Return (X, Y) of the center of cell containing provided text 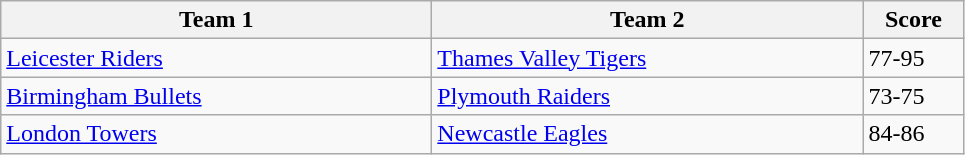
Thames Valley Tigers (648, 58)
Plymouth Raiders (648, 96)
Newcastle Eagles (648, 134)
77-95 (914, 58)
Team 1 (216, 20)
Birmingham Bullets (216, 96)
Leicester Riders (216, 58)
Team 2 (648, 20)
London Towers (216, 134)
73-75 (914, 96)
Score (914, 20)
84-86 (914, 134)
